Output the [X, Y] coordinate of the center of the cell containing the given text.  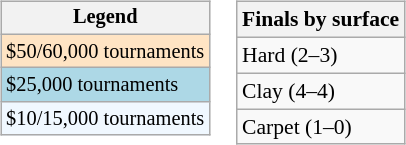
Finals by surface [320, 20]
Carpet (1–0) [320, 127]
$10/15,000 tournaments [105, 119]
Hard (2–3) [320, 55]
Legend [105, 18]
$25,000 tournaments [105, 85]
Clay (4–4) [320, 91]
$50/60,000 tournaments [105, 51]
